Provide the [X, Y] coordinate of the cell's center where the given text is located.  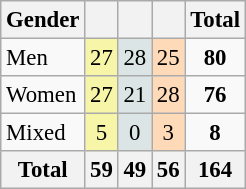
21 [134, 95]
0 [134, 133]
3 [168, 133]
Mixed [43, 133]
76 [215, 95]
Gender [43, 20]
164 [215, 170]
49 [134, 170]
Men [43, 58]
5 [102, 133]
80 [215, 58]
56 [168, 170]
8 [215, 133]
25 [168, 58]
59 [102, 170]
Women [43, 95]
